Scan for the cell matching the given text and deliver its (X, Y) coordinate at center. 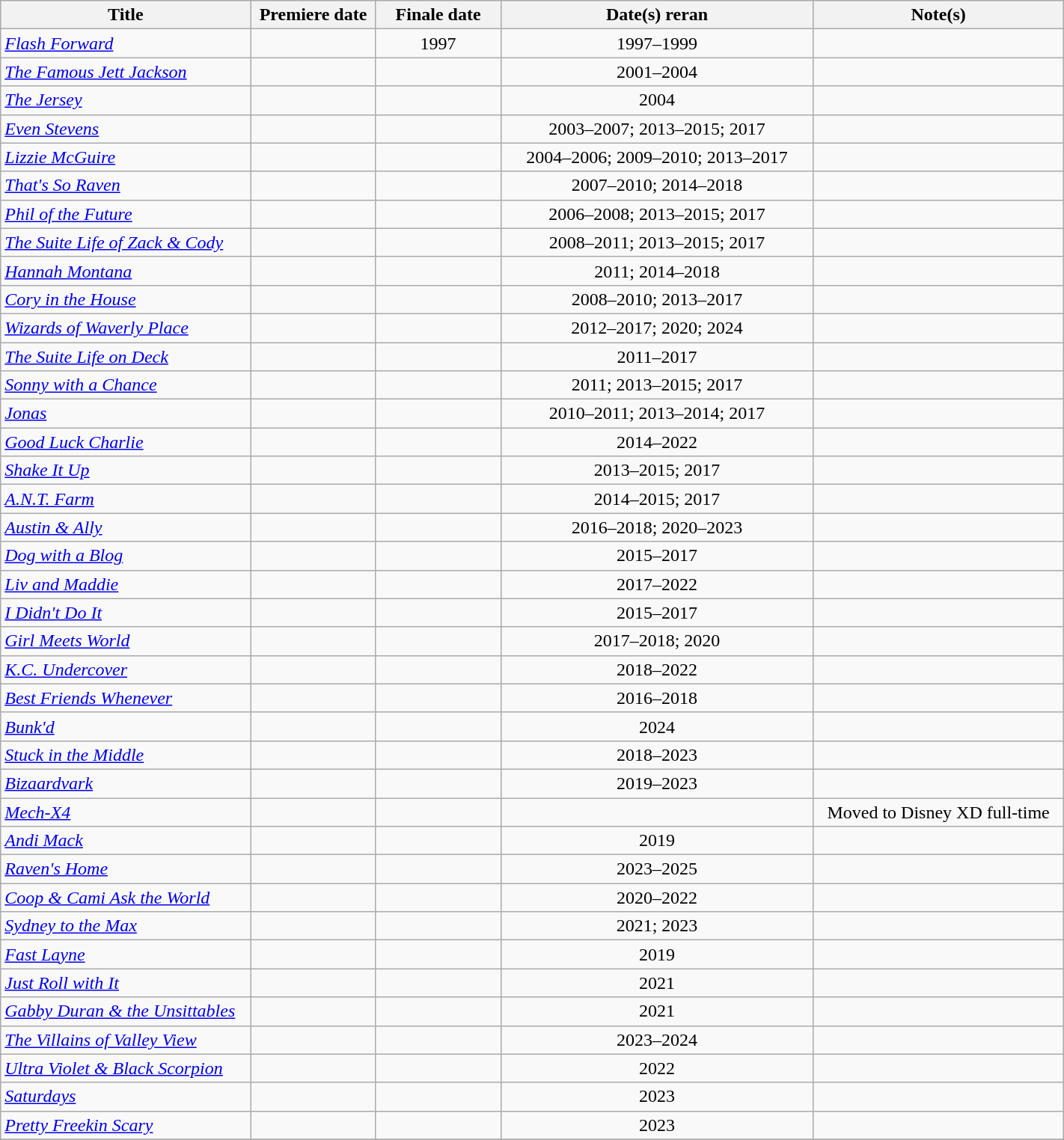
Raven's Home (126, 869)
Sydney to the Max (126, 926)
2023–2024 (657, 1040)
2016–2018; 2020–2023 (657, 527)
Phil of the Future (126, 214)
Bunk'd (126, 726)
The Suite Life of Zack & Cody (126, 242)
2008–2011; 2013–2015; 2017 (657, 242)
2014–2022 (657, 442)
Pretty Freekin Scary (126, 1125)
2013–2015; 2017 (657, 471)
Flash Forward (126, 43)
Note(s) (938, 15)
2014–2015; 2017 (657, 499)
Lizzie McGuire (126, 157)
Girl Meets World (126, 641)
Austin & Ally (126, 527)
Shake It Up (126, 471)
The Famous Jett Jackson (126, 72)
I Didn't Do It (126, 613)
2011; 2013–2015; 2017 (657, 385)
2010–2011; 2013–2014; 2017 (657, 414)
2021; 2023 (657, 926)
2018–2023 (657, 755)
2004–2006; 2009–2010; 2013–2017 (657, 157)
2024 (657, 726)
K.C. Undercover (126, 669)
That's So Raven (126, 186)
2016–2018 (657, 698)
2011; 2014–2018 (657, 271)
Dog with a Blog (126, 556)
2020–2022 (657, 898)
2001–2004 (657, 72)
Title (126, 15)
Coop & Cami Ask the World (126, 898)
2017–2018; 2020 (657, 641)
Liv and Maddie (126, 584)
1997–1999 (657, 43)
Stuck in the Middle (126, 755)
2006–2008; 2013–2015; 2017 (657, 214)
2017–2022 (657, 584)
Jonas (126, 414)
2007–2010; 2014–2018 (657, 186)
2003–2007; 2013–2015; 2017 (657, 129)
2012–2017; 2020; 2024 (657, 328)
Premiere date (313, 15)
Gabby Duran & the Unsittables (126, 1011)
Best Friends Whenever (126, 698)
Date(s) reran (657, 15)
Even Stevens (126, 129)
Mech-X4 (126, 812)
A.N.T. Farm (126, 499)
Moved to Disney XD full-time (938, 812)
Finale date (438, 15)
Cory in the House (126, 299)
Fast Layne (126, 954)
Wizards of Waverly Place (126, 328)
Sonny with a Chance (126, 385)
2019–2023 (657, 783)
Ultra Violet & Black Scorpion (126, 1068)
2023–2025 (657, 869)
2018–2022 (657, 669)
Andi Mack (126, 841)
2011–2017 (657, 357)
1997 (438, 43)
Saturdays (126, 1097)
The Villains of Valley View (126, 1040)
The Suite Life on Deck (126, 357)
Just Roll with It (126, 983)
2022 (657, 1068)
The Jersey (126, 100)
2008–2010; 2013–2017 (657, 299)
2004 (657, 100)
Good Luck Charlie (126, 442)
Bizaardvark (126, 783)
Hannah Montana (126, 271)
